Return (X, Y) of the center of cell containing provided text 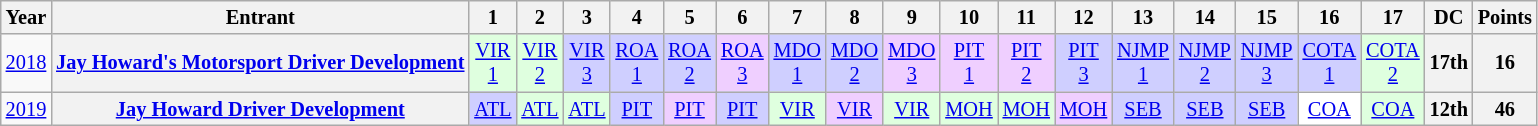
DC (1449, 17)
7 (798, 17)
PIT3 (1084, 63)
46 (1505, 109)
15 (1267, 17)
2018 (26, 63)
VIR1 (492, 63)
12th (1449, 109)
MDO1 (798, 63)
17 (1393, 17)
MDO2 (854, 63)
13 (1143, 17)
VIR2 (540, 63)
NJMP3 (1267, 63)
4 (636, 17)
3 (586, 17)
ROA3 (742, 63)
NJMP1 (1143, 63)
2019 (26, 109)
9 (912, 17)
12 (1084, 17)
MDO3 (912, 63)
ROA1 (636, 63)
2 (540, 17)
14 (1205, 17)
ROA2 (690, 63)
10 (968, 17)
Jay Howard Driver Development (260, 109)
NJMP2 (1205, 63)
Entrant (260, 17)
PIT2 (1026, 63)
6 (742, 17)
Points (1505, 17)
PIT1 (968, 63)
11 (1026, 17)
COTA2 (1393, 63)
5 (690, 17)
8 (854, 17)
17th (1449, 63)
VIR3 (586, 63)
COTA1 (1330, 63)
1 (492, 17)
Year (26, 17)
Jay Howard's Motorsport Driver Development (260, 63)
